Return [X, Y] of the center of cell containing provided text 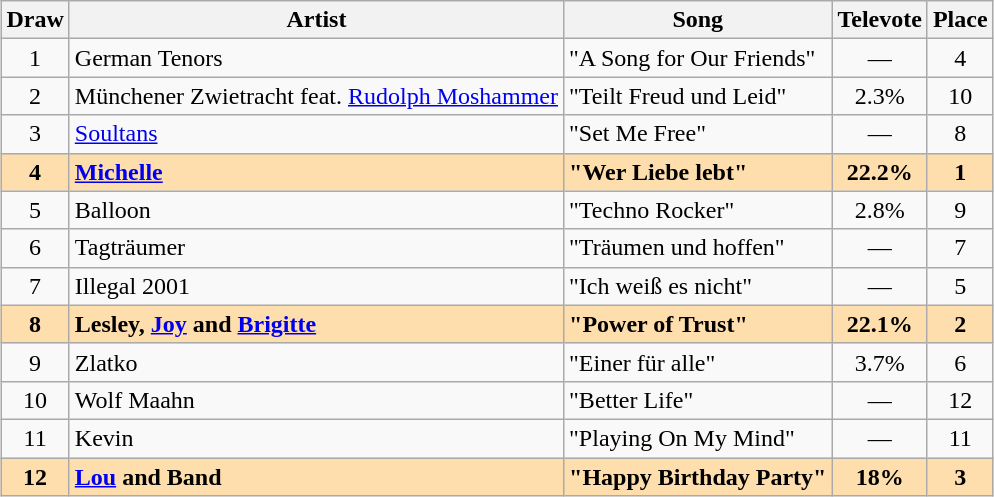
Televote [880, 20]
"Better Life" [698, 400]
Michelle [316, 172]
"Träumen und hoffen" [698, 248]
"Teilt Freud und Leid" [698, 96]
Kevin [316, 438]
Song [698, 20]
2.3% [880, 96]
Soultans [316, 134]
Artist [316, 20]
Zlatko [316, 362]
Lesley, Joy and Brigitte [316, 324]
Lou and Band [316, 477]
"Einer für alle" [698, 362]
"A Song for Our Friends" [698, 58]
"Happy Birthday Party" [698, 477]
"Techno Rocker" [698, 210]
18% [880, 477]
Tagträumer [316, 248]
"Ich weiß es nicht" [698, 286]
German Tenors [316, 58]
Münchener Zwietracht feat. Rudolph Moshammer [316, 96]
"Power of Trust" [698, 324]
Balloon [316, 210]
22.2% [880, 172]
Illegal 2001 [316, 286]
22.1% [880, 324]
Wolf Maahn [316, 400]
"Set Me Free" [698, 134]
Draw [35, 20]
"Wer Liebe lebt" [698, 172]
"Playing On My Mind" [698, 438]
2.8% [880, 210]
3.7% [880, 362]
Place [960, 20]
